Detect which cell encompasses the target text, then output its (x, y) center coordinate. 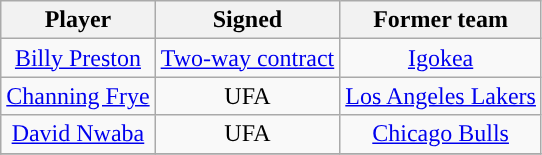
Former team (441, 20)
Chicago Bulls (441, 134)
David Nwaba (78, 134)
Igokea (441, 58)
Two-way contract (248, 58)
Los Angeles Lakers (441, 96)
Billy Preston (78, 58)
Channing Frye (78, 96)
Player (78, 20)
Signed (248, 20)
